Search for the cell housing the specified text and yield its (X, Y) center coordinate. 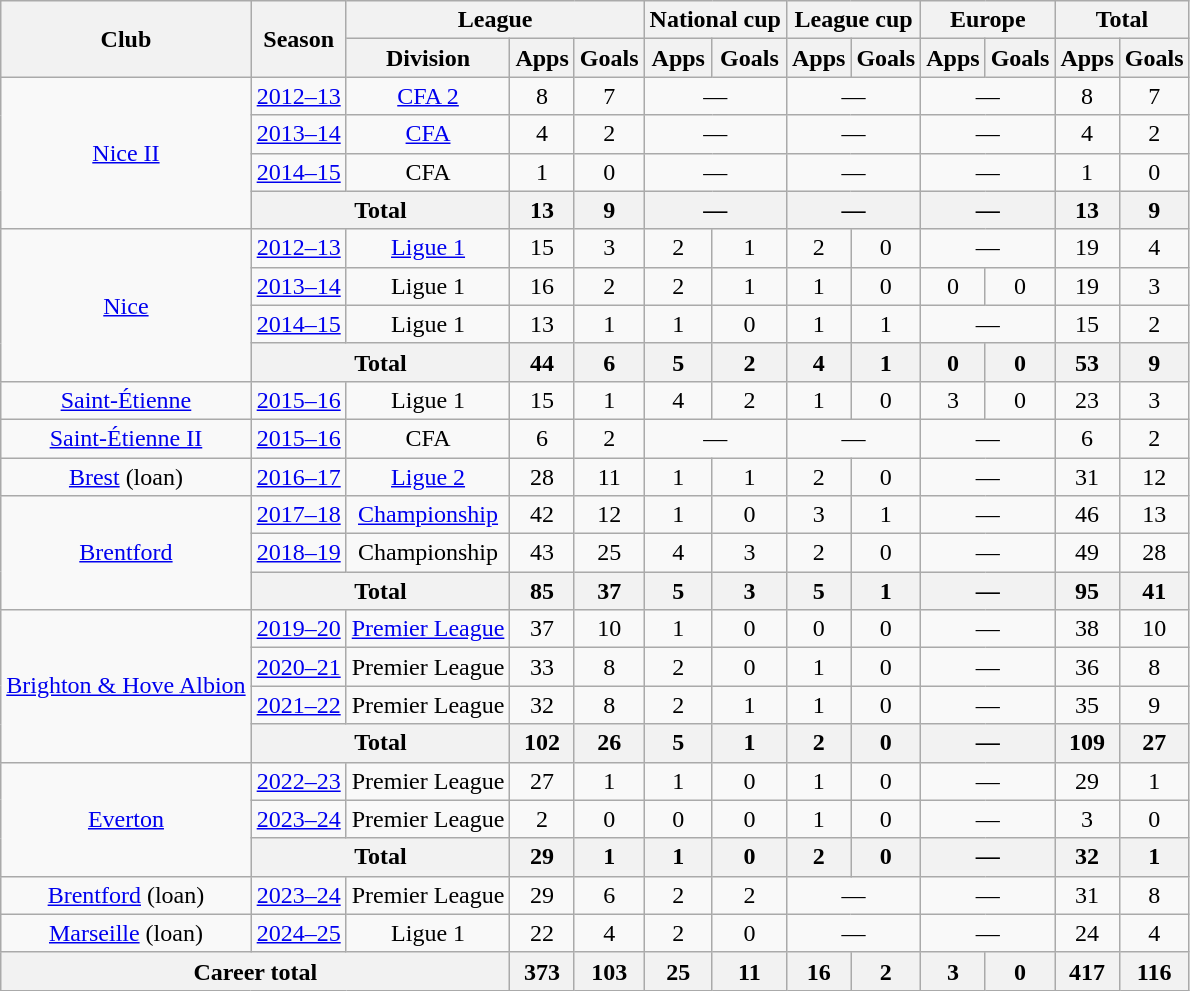
2017–18 (298, 515)
44 (542, 362)
41 (1154, 591)
Nice II (126, 153)
373 (542, 971)
2024–25 (298, 933)
Brighton & Hove Albion (126, 686)
42 (542, 515)
49 (1087, 553)
46 (1087, 515)
35 (1087, 705)
26 (609, 743)
24 (1087, 933)
2016–17 (298, 477)
Brentford (126, 553)
22 (542, 933)
Brest (loan) (126, 477)
102 (542, 743)
53 (1087, 362)
2021–22 (298, 705)
417 (1087, 971)
116 (1154, 971)
95 (1087, 591)
23 (1087, 400)
Everton (126, 819)
36 (1087, 667)
103 (609, 971)
Saint-Étienne (126, 400)
2019–20 (298, 629)
2020–21 (298, 667)
Division (428, 58)
CFA 2 (428, 96)
National cup (715, 20)
38 (1087, 629)
2022–23 (298, 781)
Nice (126, 305)
2018–19 (298, 553)
Season (298, 39)
Ligue 2 (428, 477)
33 (542, 667)
Club (126, 39)
Marseille (loan) (126, 933)
Saint-Étienne II (126, 438)
85 (542, 591)
League (495, 20)
League cup (853, 20)
43 (542, 553)
Europe (988, 20)
Career total (256, 971)
Brentford (loan) (126, 895)
109 (1087, 743)
